Determine the [X, Y] coordinate at the center of the cell enclosing the given text.  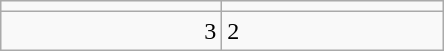
3 [112, 31]
2 [332, 31]
